Identify which cell holds the provided text, then report its [x, y] central coordinate. 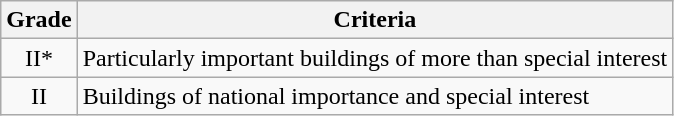
Buildings of national importance and special interest [375, 96]
Grade [39, 20]
II [39, 96]
II* [39, 58]
Particularly important buildings of more than special interest [375, 58]
Criteria [375, 20]
